Identify which cell holds the provided text, then report its (x, y) central coordinate. 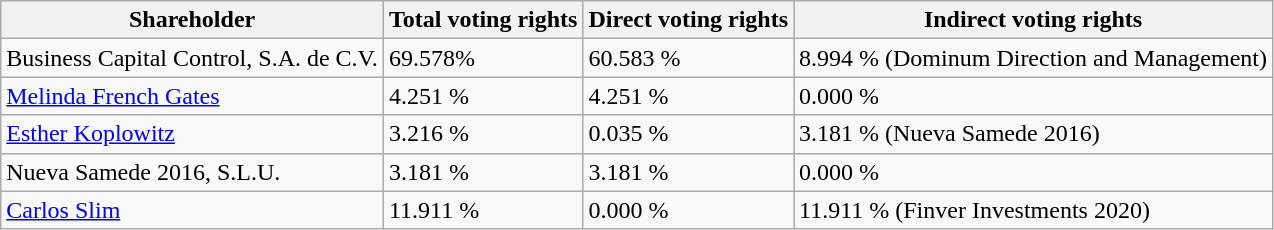
11.911 % (483, 210)
3.216 % (483, 134)
Direct voting rights (688, 20)
3.181 % (Nueva Samede 2016) (1034, 134)
Esther Koplowitz (192, 134)
0.035 % (688, 134)
Carlos Slim (192, 210)
Shareholder (192, 20)
11.911 % (Finver Investments 2020) (1034, 210)
8.994 % (Dominum Direction and Management) (1034, 58)
Nueva Samede 2016, S.L.U. (192, 172)
Business Capital Control, S.A. de C.V. (192, 58)
60.583 % (688, 58)
Melinda French Gates (192, 96)
Total voting rights (483, 20)
Indirect voting rights (1034, 20)
69.578% (483, 58)
